Locate the cell with the specified text and output its (x, y) center coordinate. 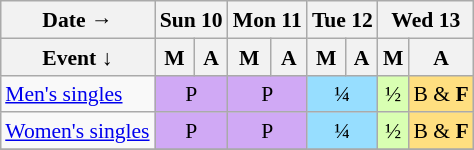
Men's singles (77, 94)
Wed 13 (426, 20)
Event ↓ (77, 56)
Tue 12 (342, 20)
Women's singles (77, 130)
Sun 10 (192, 20)
Date → (77, 20)
Mon 11 (268, 20)
